Pinpoint the cell where the given text exists, returning its (x, y) midpoint coordinate. 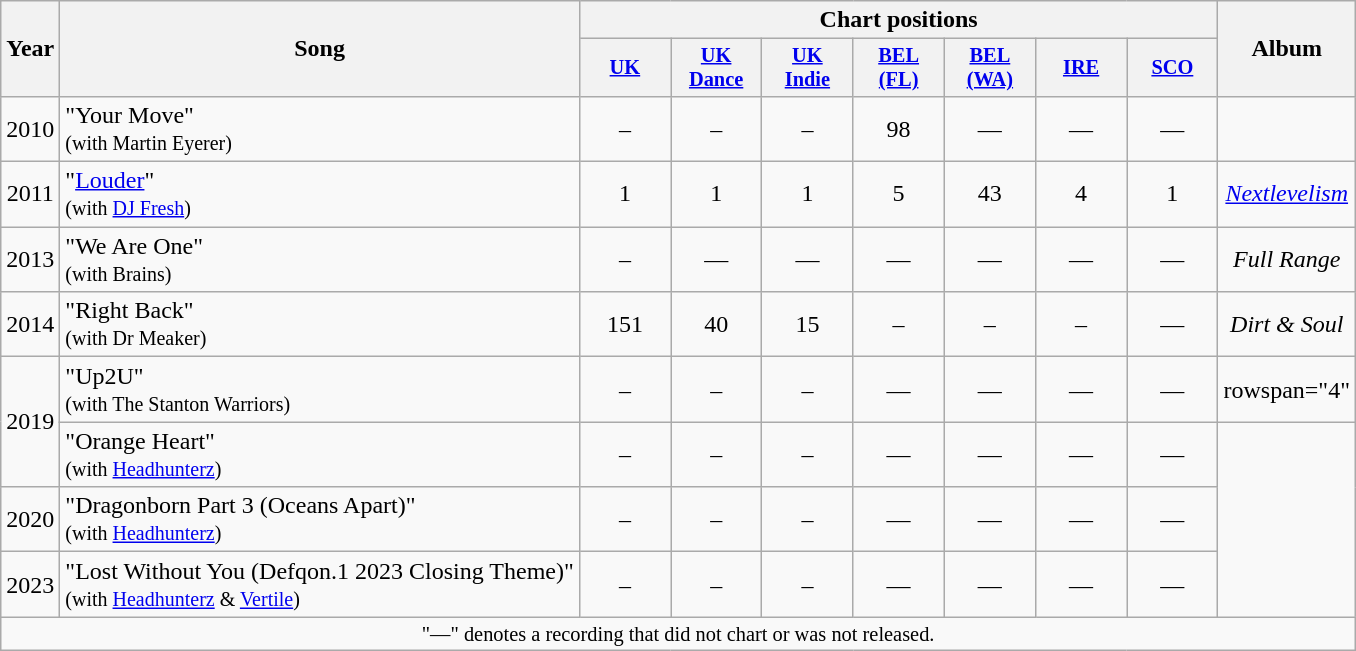
2013 (30, 260)
4 (1080, 194)
Song (320, 49)
2023 (30, 584)
151 (624, 324)
Year (30, 49)
UKIndie (808, 68)
"We Are One"(with Brains) (320, 260)
"Orange Heart" (with Headhunterz) (320, 454)
2014 (30, 324)
2011 (30, 194)
43 (990, 194)
Chart positions (898, 20)
UK (624, 68)
"Your Move"(with Martin Eyerer) (320, 128)
2010 (30, 128)
IRE (1080, 68)
SCO (1172, 68)
2020 (30, 520)
40 (716, 324)
"—" denotes a recording that did not chart or was not released. (678, 634)
5 (898, 194)
Full Range (1287, 260)
BEL(WA) (990, 68)
"Louder"(with DJ Fresh) (320, 194)
Dirt & Soul (1287, 324)
"Lost Without You (Defqon.1 2023 Closing Theme)" (with Headhunterz & Vertile) (320, 584)
"Dragonborn Part 3 (Oceans Apart)" (with Headhunterz) (320, 520)
98 (898, 128)
Nextlevelism (1287, 194)
"Up2U" (with The Stanton Warriors) (320, 390)
UKDance (716, 68)
15 (808, 324)
Album (1287, 49)
BEL(FL) (898, 68)
rowspan="4" (1287, 390)
2019 (30, 422)
"Right Back"(with Dr Meaker) (320, 324)
